Find where the given text appears and provide that cell's center as (x, y) coordinate. 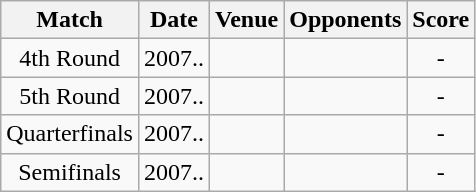
Match (70, 20)
Venue (246, 20)
Date (174, 20)
4th Round (70, 58)
Quarterfinals (70, 134)
Opponents (346, 20)
Score (441, 20)
Semifinals (70, 172)
5th Round (70, 96)
